Scan for the cell matching the given text and deliver its [x, y] coordinate at center. 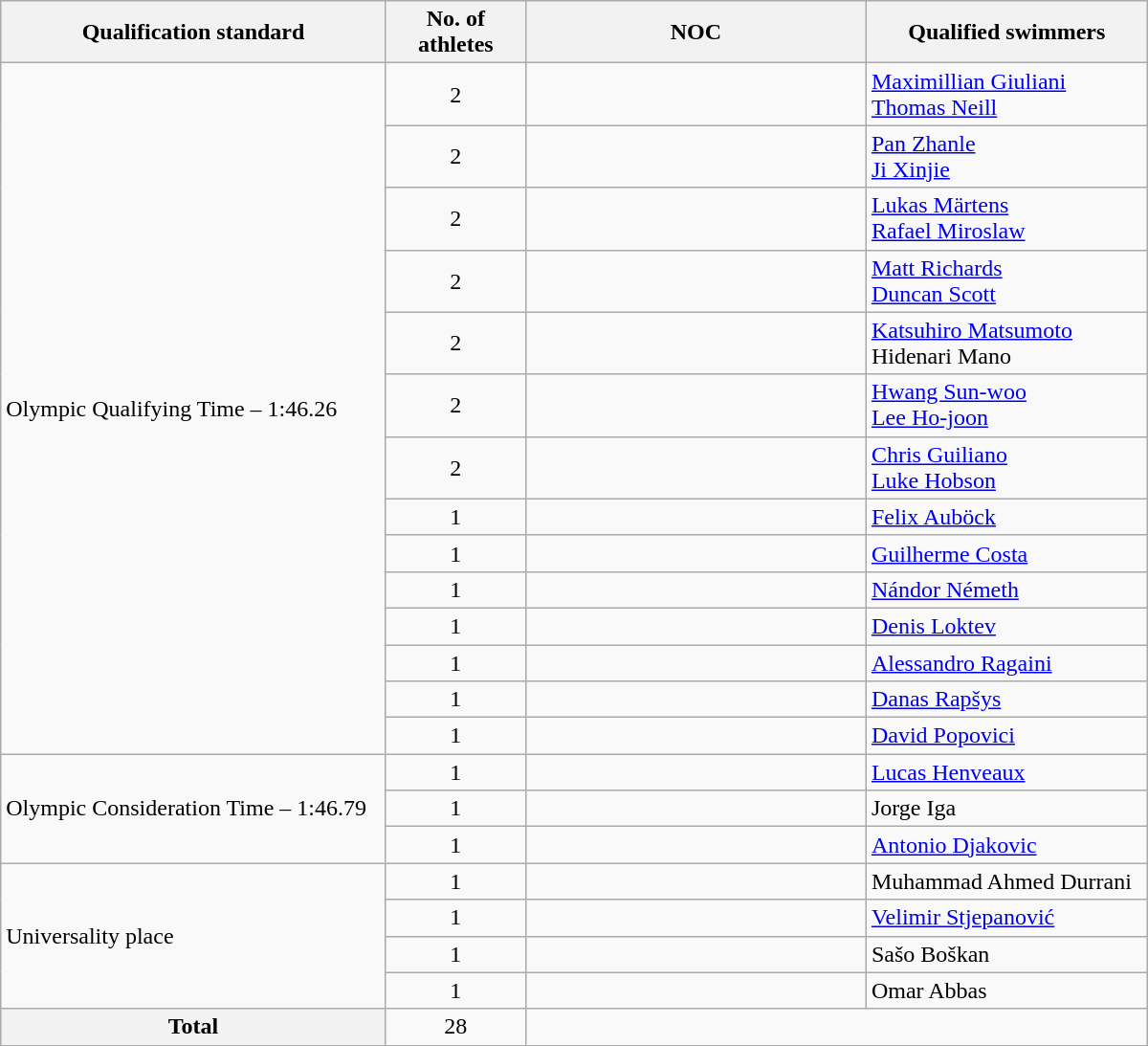
No. of athletes [455, 33]
Olympic Qualifying Time – 1:46.26 [193, 409]
Muhammad Ahmed Durrani [1006, 881]
Lukas MärtensRafael Miroslaw [1006, 218]
Total [193, 1027]
Guilherme Costa [1006, 553]
28 [455, 1027]
Hwang Sun-wooLee Ho-joon [1006, 406]
NOC [695, 33]
Chris GuilianoLuke Hobson [1006, 467]
Velimir Stjepanović [1006, 918]
Lucas Henveaux [1006, 772]
Omar Abbas [1006, 990]
David Popovici [1006, 736]
Jorge Iga [1006, 809]
Pan ZhanleJi Xinjie [1006, 157]
Maximillian GiulianiThomas Neill [1006, 94]
Nándor Németh [1006, 590]
Denis Loktev [1006, 626]
Sašo Boškan [1006, 954]
Katsuhiro MatsumotoHidenari Mano [1006, 343]
Danas Rapšys [1006, 700]
Alessandro Ragaini [1006, 663]
Olympic Consideration Time – 1:46.79 [193, 809]
Antonio Djakovic [1006, 845]
Qualified swimmers [1006, 33]
Felix Auböck [1006, 517]
Qualification standard [193, 33]
Matt RichardsDuncan Scott [1006, 281]
Universality place [193, 936]
